For the text-containing cell, return its midpoint in [x, y] coordinate format. 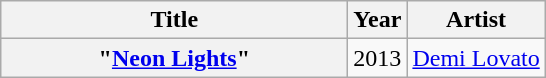
Demi Lovato [476, 58]
Year [378, 20]
"Neon Lights" [174, 58]
Artist [476, 20]
2013 [378, 58]
Title [174, 20]
